Provide the (X, Y) coordinate of the cell's center where the given text is located.  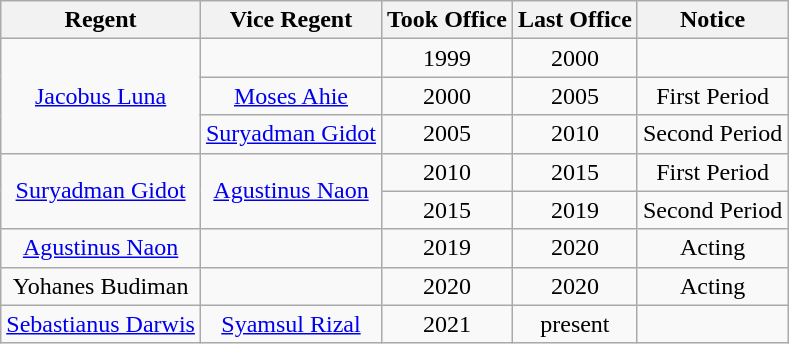
2021 (448, 324)
Syamsul Rizal (290, 324)
Last Office (574, 20)
Moses Ahie (290, 96)
Regent (101, 20)
Sebastianus Darwis (101, 324)
Jacobus Luna (101, 96)
present (574, 324)
Yohanes Budiman (101, 286)
Notice (712, 20)
Vice Regent (290, 20)
Took Office (448, 20)
1999 (448, 58)
